Return the (x, y) coordinate for the center point of the cell that contains the specified text.  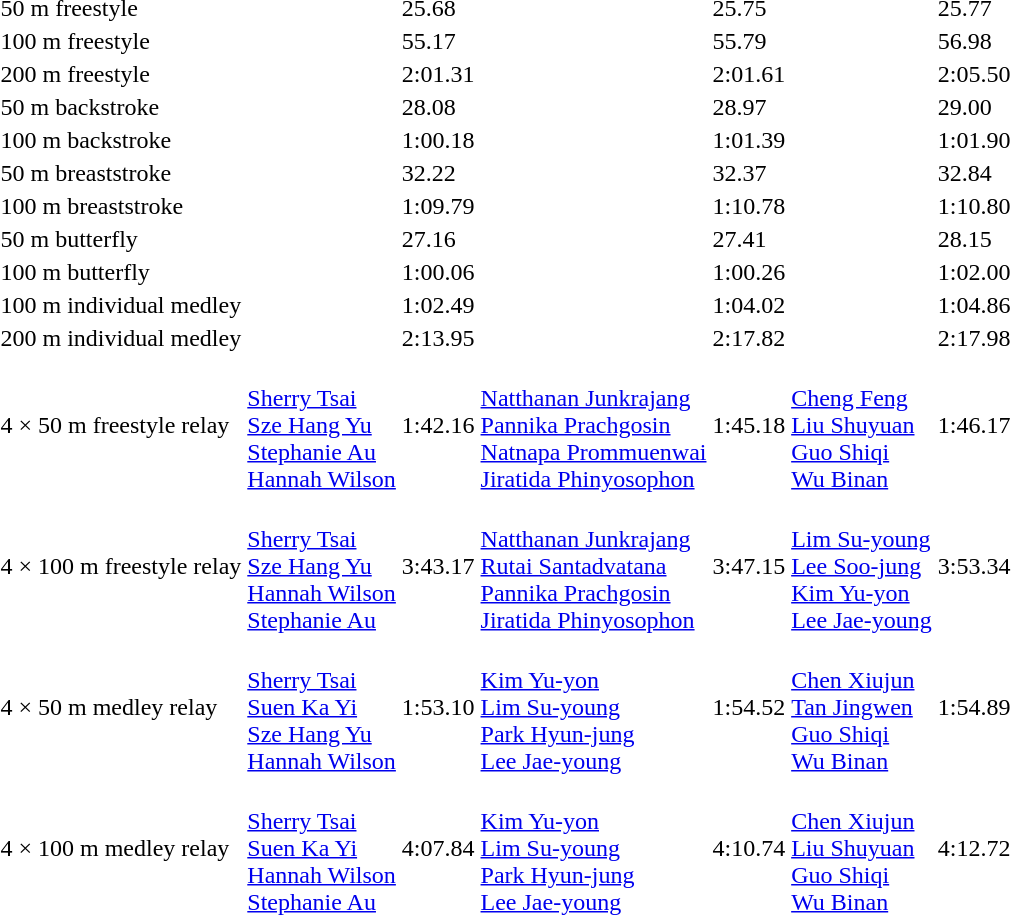
1:04.02 (749, 305)
Chen XiujunTan JingwenGuo ShiqiWu Binan (862, 707)
28.08 (438, 107)
2:01.61 (749, 74)
27.41 (749, 239)
55.17 (438, 41)
27.16 (438, 239)
Kim Yu-yonLim Su-youngPark Hyun-jungLee Jae-young (594, 707)
Cheng FengLiu ShuyuanGuo ShiqiWu Binan (862, 425)
1:02.49 (438, 305)
1:00.06 (438, 272)
1:09.79 (438, 206)
3:47.15 (749, 566)
1:00.18 (438, 140)
1:01.39 (749, 140)
2:01.31 (438, 74)
55.79 (749, 41)
2:17.82 (749, 338)
1:45.18 (749, 425)
Natthanan JunkrajangPannika PrachgosinNatnapa PrommuenwaiJiratida Phinyosophon (594, 425)
28.97 (749, 107)
Lim Su-youngLee Soo-jungKim Yu-yonLee Jae-young (862, 566)
1:54.52 (749, 707)
Sherry TsaiSze Hang YuStephanie AuHannah Wilson (322, 425)
32.22 (438, 173)
Sherry TsaiSuen Ka YiSze Hang YuHannah Wilson (322, 707)
2:13.95 (438, 338)
1:10.78 (749, 206)
Sherry TsaiSze Hang YuHannah WilsonStephanie Au (322, 566)
Natthanan JunkrajangRutai SantadvatanaPannika PrachgosinJiratida Phinyosophon (594, 566)
1:42.16 (438, 425)
1:00.26 (749, 272)
1:53.10 (438, 707)
3:43.17 (438, 566)
32.37 (749, 173)
